Search for the cell housing the specified text and yield its (X, Y) center coordinate. 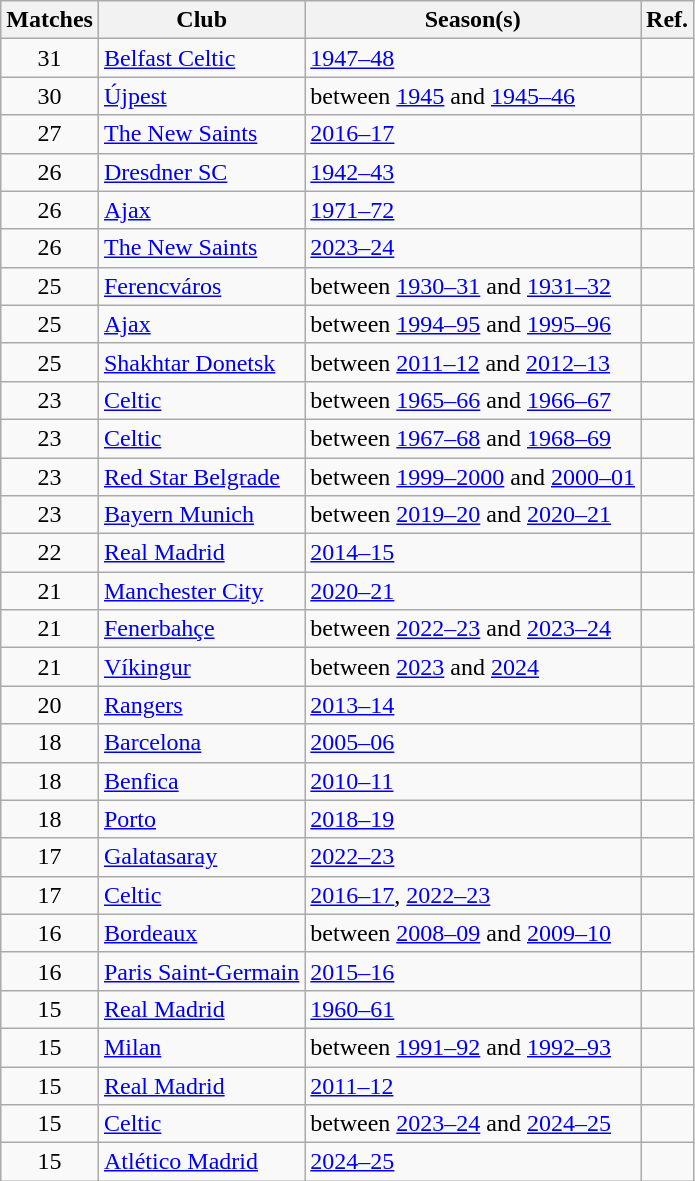
Barcelona (201, 743)
between 2022–23 and 2023–24 (473, 629)
between 2023 and 2024 (473, 667)
Bordeaux (201, 933)
Atlético Madrid (201, 1162)
27 (50, 134)
1947–48 (473, 58)
Ferencváros (201, 286)
Rangers (201, 705)
Club (201, 20)
Manchester City (201, 591)
2018–19 (473, 819)
between 2008–09 and 2009–10 (473, 933)
Benfica (201, 781)
between 1999–2000 and 2000–01 (473, 477)
between 2011–12 and 2012–13 (473, 362)
between 2023–24 and 2024–25 (473, 1124)
Újpest (201, 96)
2016–17 (473, 134)
2023–24 (473, 248)
2020–21 (473, 591)
Milan (201, 1047)
Dresdner SC (201, 172)
Shakhtar Donetsk (201, 362)
Season(s) (473, 20)
Red Star Belgrade (201, 477)
between 1965–66 and 1966–67 (473, 400)
2010–11 (473, 781)
2015–16 (473, 971)
between 2019–20 and 2020–21 (473, 515)
2011–12 (473, 1085)
between 1967–68 and 1968–69 (473, 438)
between 1994–95 and 1995–96 (473, 324)
2016–17, 2022–23 (473, 895)
2013–14 (473, 705)
Ref. (668, 20)
between 1945 and 1945–46 (473, 96)
1960–61 (473, 1009)
Matches (50, 20)
2024–25 (473, 1162)
30 (50, 96)
Porto (201, 819)
1942–43 (473, 172)
between 1991–92 and 1992–93 (473, 1047)
Galatasaray (201, 857)
Belfast Celtic (201, 58)
31 (50, 58)
1971–72 (473, 210)
22 (50, 553)
between 1930–31 and 1931–32 (473, 286)
20 (50, 705)
Paris Saint-Germain (201, 971)
Víkingur (201, 667)
2005–06 (473, 743)
2022–23 (473, 857)
Bayern Munich (201, 515)
Fenerbahçe (201, 629)
2014–15 (473, 553)
